Return [X, Y] of the center of cell containing provided text 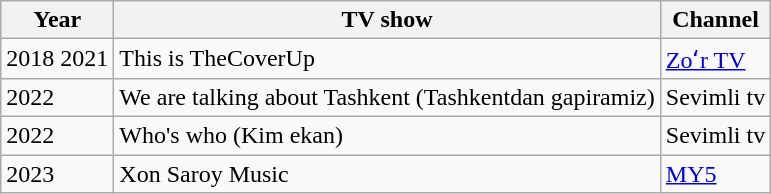
Who's who (Kim ekan) [387, 135]
Year [58, 20]
2018 2021 [58, 59]
Channel [715, 20]
We are talking about Tashkent (Tashkentdan gapiramiz) [387, 97]
MY5 [715, 173]
Zoʻr TV [715, 59]
Xon Saroy Music [387, 173]
2023 [58, 173]
This is TheCoverUp [387, 59]
TV show [387, 20]
